Scan for the cell matching the given text and deliver its (x, y) coordinate at center. 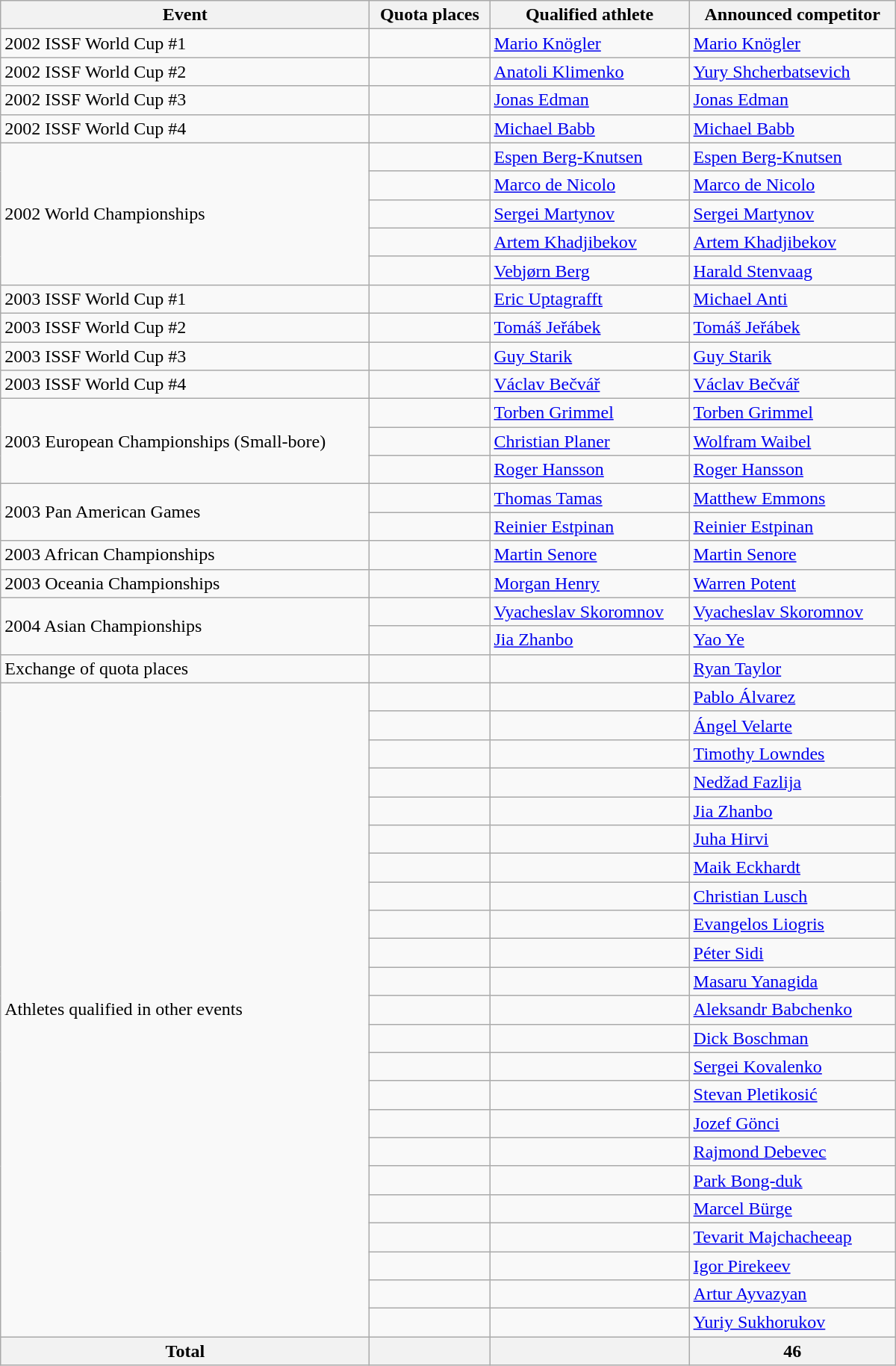
Ángel Velarte (792, 725)
Matthew Emmons (792, 498)
2003 ISSF World Cup #2 (185, 327)
Warren Potent (792, 583)
Michael Anti (792, 299)
Sergei Kovalenko (792, 1067)
2002 World Championships (185, 214)
2003 ISSF World Cup #1 (185, 299)
Morgan Henry (590, 583)
Exchange of quota places (185, 668)
2003 ISSF World Cup #3 (185, 356)
Park Bong-duk (792, 1180)
Thomas Tamas (590, 498)
2004 Asian Championships (185, 626)
Evangelos Liogris (792, 925)
Anatoli Klimenko (590, 72)
Maik Eckhardt (792, 868)
Wolfram Waibel (792, 441)
2003 Pan American Games (185, 512)
2002 ISSF World Cup #2 (185, 72)
Event (185, 15)
2003 ISSF World Cup #4 (185, 385)
Marcel Bürge (792, 1208)
Rajmond Debevec (792, 1152)
Harald Stenvaag (792, 270)
Timothy Lowndes (792, 754)
Ryan Taylor (792, 668)
Yao Ye (792, 640)
Vebjørn Berg (590, 270)
Christian Lusch (792, 896)
2003 Oceania Championships (185, 583)
Tevarit Majchacheeap (792, 1237)
Total (185, 1351)
Dick Boschman (792, 1038)
Christian Planer (590, 441)
Péter Sidi (792, 953)
Pablo Álvarez (792, 697)
2002 ISSF World Cup #1 (185, 43)
Yuriy Sukhorukov (792, 1323)
Jozef Gönci (792, 1123)
Artur Ayvazyan (792, 1294)
Announced competitor (792, 15)
Masaru Yanagida (792, 981)
2002 ISSF World Cup #4 (185, 128)
2003 African Championships (185, 555)
Igor Pirekeev (792, 1266)
Athletes qualified in other events (185, 1010)
46 (792, 1351)
Stevan Pletikosić (792, 1095)
Aleksandr Babchenko (792, 1010)
2003 European Championships (Small-bore) (185, 441)
Eric Uptagrafft (590, 299)
Nedžad Fazlija (792, 782)
Juha Hirvi (792, 839)
Qualified athlete (590, 15)
Yury Shcherbatsevich (792, 72)
Quota places (430, 15)
2002 ISSF World Cup #3 (185, 100)
